Search for the cell housing the specified text and yield its [X, Y] center coordinate. 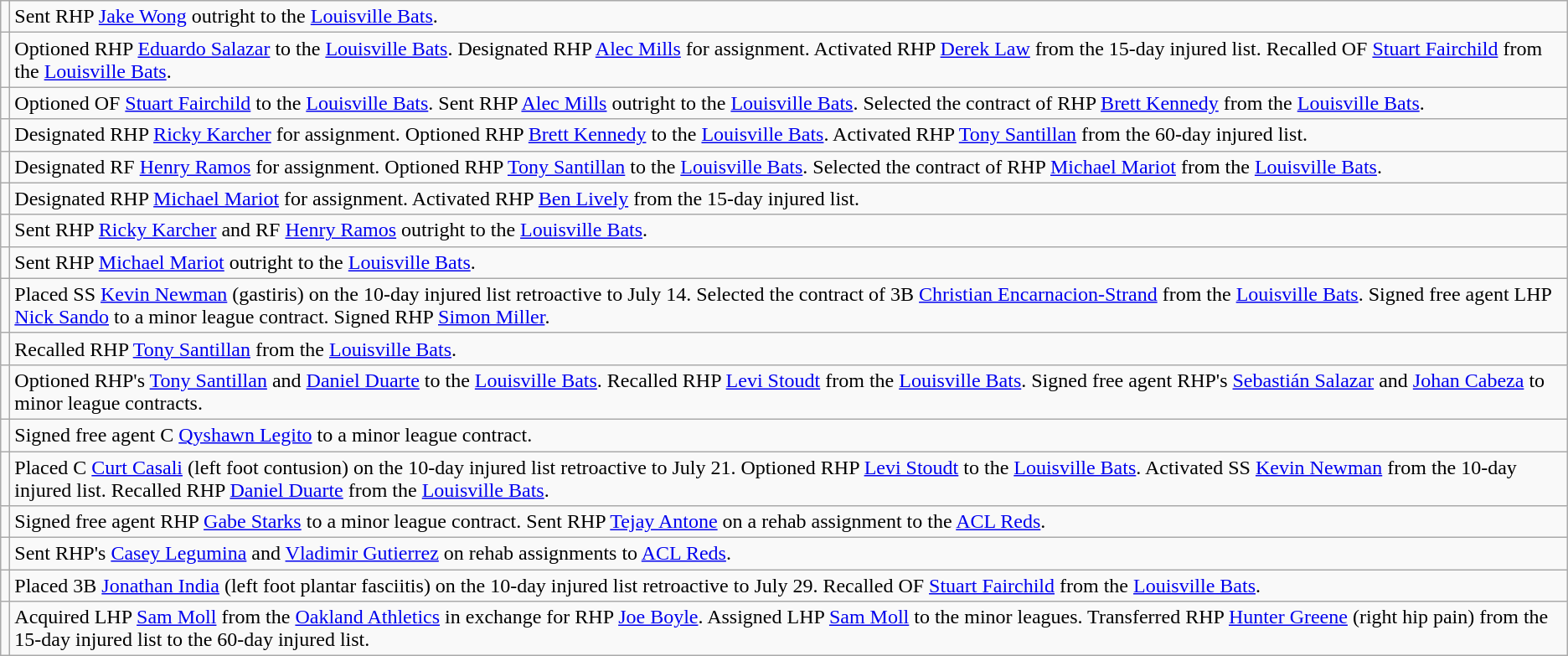
Signed free agent C Qyshawn Legito to a minor league contract. [789, 435]
Designated RHP Michael Mariot for assignment. Activated RHP Ben Lively from the 15-day injured list. [789, 199]
Sent RHP Jake Wong outright to the Louisville Bats. [789, 17]
Signed free agent RHP Gabe Starks to a minor league contract. Sent RHP Tejay Antone on a rehab assignment to the ACL Reds. [789, 522]
Sent RHP Michael Mariot outright to the Louisville Bats. [789, 262]
Sent RHP Ricky Karcher and RF Henry Ramos outright to the Louisville Bats. [789, 230]
Recalled RHP Tony Santillan from the Louisville Bats. [789, 349]
Sent RHP's Casey Legumina and Vladimir Gutierrez on rehab assignments to ACL Reds. [789, 554]
